Pinpoint the cell where the given text exists, returning its [x, y] midpoint coordinate. 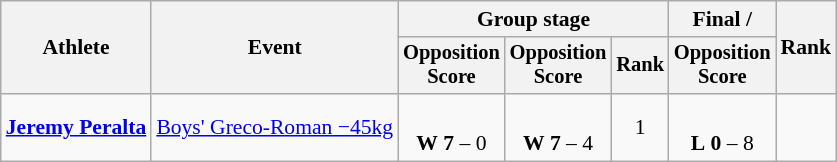
W 7 – 4 [558, 128]
Boys' Greco-Roman −45kg [274, 128]
Event [274, 48]
Jeremy Peralta [76, 128]
1 [640, 128]
Group stage [534, 19]
Final / [722, 19]
W 7 – 0 [452, 128]
L 0 – 8 [722, 128]
Athlete [76, 48]
